Identify which cell holds the provided text, then report its (x, y) central coordinate. 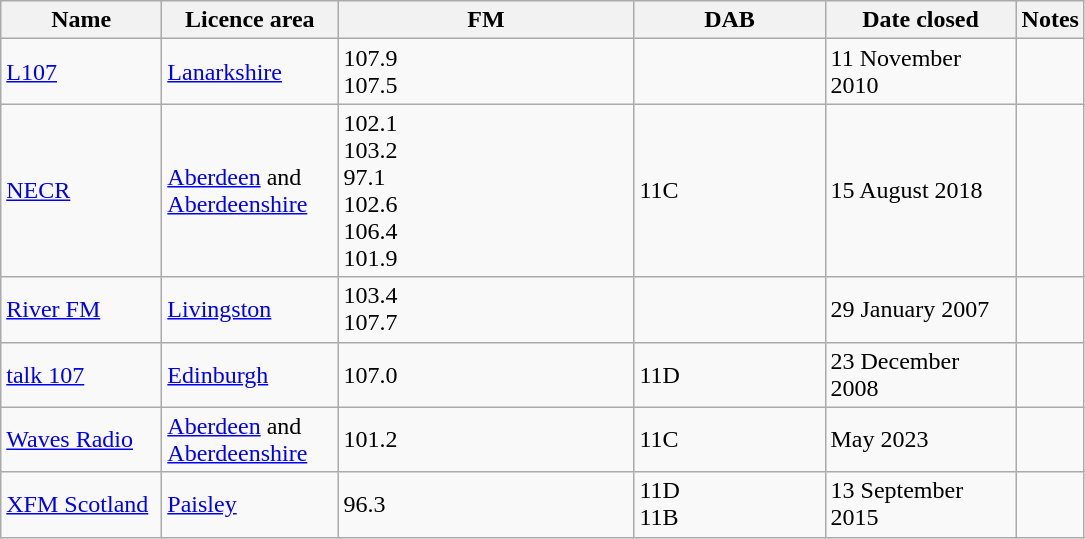
Livingston (250, 310)
River FM (82, 310)
107.9107.5 (486, 72)
Paisley (250, 504)
XFM Scotland (82, 504)
Date closed (920, 20)
11 November 2010 (920, 72)
29 January 2007 (920, 310)
13 September 2015 (920, 504)
Notes (1050, 20)
NECR (82, 190)
96.3 (486, 504)
L107 (82, 72)
DAB (730, 20)
11D 11B (730, 504)
101.2 (486, 440)
Waves Radio (82, 440)
Name (82, 20)
11D (730, 374)
May 2023 (920, 440)
107.0 (486, 374)
23 December 2008 (920, 374)
Licence area (250, 20)
15 August 2018 (920, 190)
103.4107.7 (486, 310)
Lanarkshire (250, 72)
talk 107 (82, 374)
Edinburgh (250, 374)
FM (486, 20)
102.1 103.2 97.1 102.6 106.4 101.9 (486, 190)
